Provide the [X, Y] coordinate of the cell's center where the given text is located.  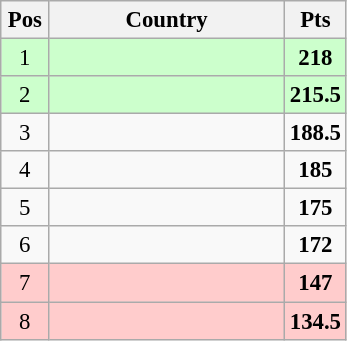
Country [167, 20]
5 [25, 208]
4 [25, 170]
3 [25, 133]
218 [315, 58]
215.5 [315, 95]
175 [315, 208]
1 [25, 58]
2 [25, 95]
172 [315, 245]
147 [315, 283]
185 [315, 170]
Pos [25, 20]
Pts [315, 20]
8 [25, 321]
188.5 [315, 133]
6 [25, 245]
134.5 [315, 321]
7 [25, 283]
